Determine the [x, y] coordinate at the center of the cell enclosing the given text.  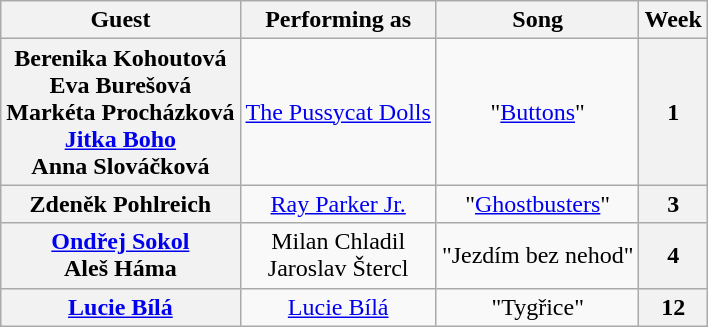
12 [673, 307]
Milan ChladilJaroslav Štercl [338, 256]
Zdeněk Pohlreich [120, 204]
Berenika KohoutováEva BurešováMarkéta ProcházkováJitka BohoAnna Slováčková [120, 112]
"Ghostbusters" [538, 204]
"Tygřice" [538, 307]
Guest [120, 20]
The Pussycat Dolls [338, 112]
Ray Parker Jr. [338, 204]
4 [673, 256]
Performing as [338, 20]
Song [538, 20]
1 [673, 112]
"Jezdím bez nehod" [538, 256]
"Buttons" [538, 112]
Week [673, 20]
Ondřej SokolAleš Háma [120, 256]
3 [673, 204]
